For the text-containing cell, return its midpoint in [X, Y] coordinate format. 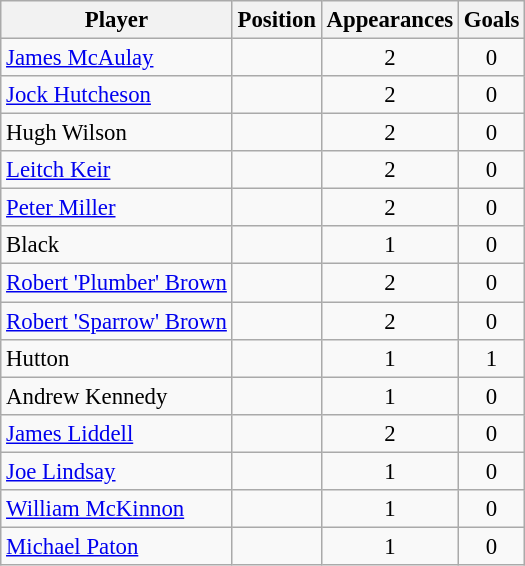
Leitch Keir [116, 170]
James McAulay [116, 58]
Hugh Wilson [116, 133]
William McKinnon [116, 509]
Goals [491, 20]
Player [116, 20]
Robert 'Plumber' Brown [116, 283]
Robert 'Sparrow' Brown [116, 321]
Peter Miller [116, 208]
Appearances [390, 20]
James Liddell [116, 433]
Michael Paton [116, 546]
Andrew Kennedy [116, 396]
Position [276, 20]
Black [116, 245]
Joe Lindsay [116, 471]
Hutton [116, 358]
Jock Hutcheson [116, 95]
